Detect which cell encompasses the target text, then output its (x, y) center coordinate. 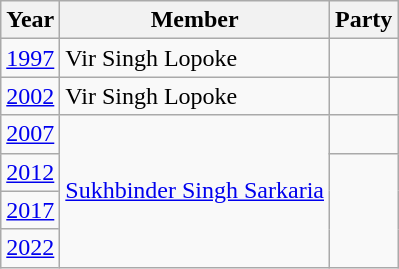
2002 (30, 96)
1997 (30, 58)
Party (364, 20)
Year (30, 20)
2022 (30, 248)
2017 (30, 210)
2012 (30, 172)
2007 (30, 134)
Member (195, 20)
Sukhbinder Singh Sarkaria (195, 191)
